Pinpoint the cell where the given text exists, returning its (x, y) midpoint coordinate. 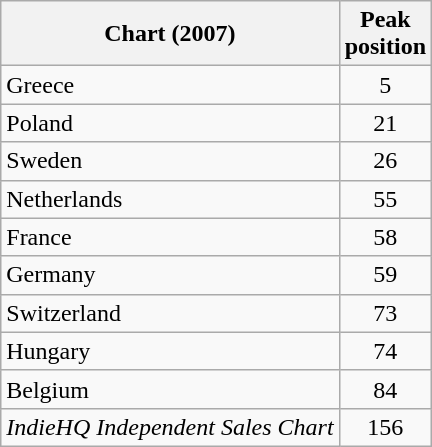
21 (385, 123)
59 (385, 275)
Germany (170, 275)
Poland (170, 123)
156 (385, 427)
Greece (170, 85)
58 (385, 237)
Netherlands (170, 199)
Chart (2007) (170, 34)
55 (385, 199)
Sweden (170, 161)
74 (385, 351)
5 (385, 85)
France (170, 237)
Switzerland (170, 313)
73 (385, 313)
Hungary (170, 351)
Belgium (170, 389)
IndieHQ Independent Sales Chart (170, 427)
26 (385, 161)
84 (385, 389)
Peakposition (385, 34)
